Search for the cell housing the specified text and yield its [X, Y] center coordinate. 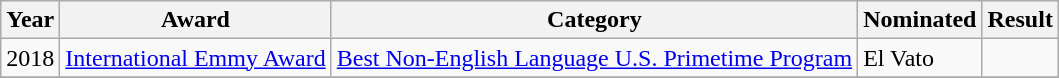
Year [30, 20]
Category [594, 20]
Award [196, 20]
Best Non-English Language U.S. Primetime Program [594, 58]
El Vato [920, 58]
2018 [30, 58]
Nominated [920, 20]
International Emmy Award [196, 58]
Result [1020, 20]
